Return the (x, y) coordinate for the center point of the cell that contains the specified text.  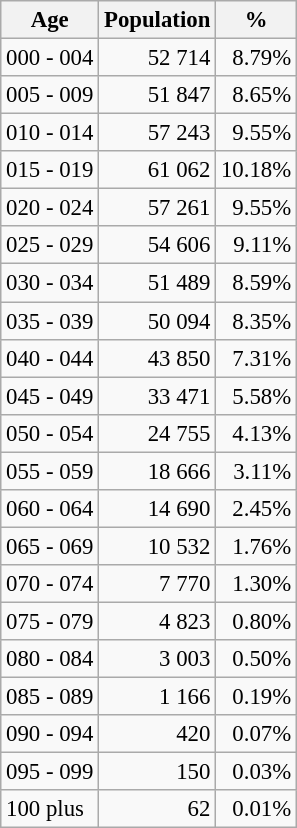
7 770 (158, 584)
2.45% (256, 509)
8.79% (256, 58)
33 471 (158, 396)
420 (158, 734)
045 - 049 (50, 396)
4 823 (158, 621)
% (256, 20)
050 - 054 (50, 433)
030 - 034 (50, 283)
100 plus (50, 809)
57 261 (158, 208)
9.11% (256, 245)
61 062 (158, 170)
035 - 039 (50, 321)
0.07% (256, 734)
8.35% (256, 321)
10 532 (158, 546)
055 - 059 (50, 471)
075 - 079 (50, 621)
0.03% (256, 772)
150 (158, 772)
Population (158, 20)
0.19% (256, 697)
025 - 029 (50, 245)
7.31% (256, 358)
070 - 074 (50, 584)
080 - 084 (50, 659)
1.76% (256, 546)
090 - 094 (50, 734)
8.65% (256, 95)
4.13% (256, 433)
43 850 (158, 358)
1 166 (158, 697)
5.58% (256, 396)
Age (50, 20)
1.30% (256, 584)
50 094 (158, 321)
0.80% (256, 621)
040 - 044 (50, 358)
8.59% (256, 283)
14 690 (158, 509)
060 - 064 (50, 509)
020 - 024 (50, 208)
51 847 (158, 95)
54 606 (158, 245)
000 - 004 (50, 58)
52 714 (158, 58)
085 - 089 (50, 697)
3.11% (256, 471)
010 - 014 (50, 133)
095 - 099 (50, 772)
065 - 069 (50, 546)
51 489 (158, 283)
10.18% (256, 170)
18 666 (158, 471)
0.01% (256, 809)
0.50% (256, 659)
24 755 (158, 433)
62 (158, 809)
005 - 009 (50, 95)
015 - 019 (50, 170)
57 243 (158, 133)
3 003 (158, 659)
